Extract the [x, y] coordinate from the center of the cell holding the provided text.  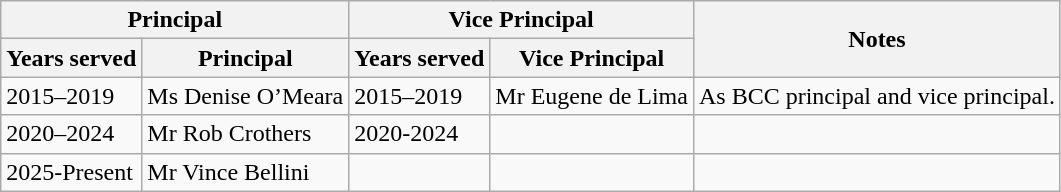
Notes [876, 39]
Mr Rob Crothers [246, 134]
2025-Present [72, 172]
Ms Denise O’Meara [246, 96]
2020–2024 [72, 134]
Mr Eugene de Lima [592, 96]
As BCC principal and vice principal. [876, 96]
2020-2024 [420, 134]
Mr Vince Bellini [246, 172]
